Scan for the cell matching the given text and deliver its [X, Y] coordinate at center. 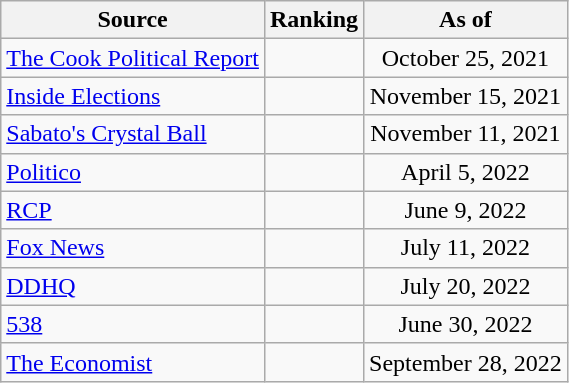
June 9, 2022 [466, 210]
July 11, 2022 [466, 248]
The Cook Political Report [133, 58]
October 25, 2021 [466, 58]
RCP [133, 210]
November 15, 2021 [466, 96]
538 [133, 324]
April 5, 2022 [466, 172]
Source [133, 20]
November 11, 2021 [466, 134]
July 20, 2022 [466, 286]
Politico [133, 172]
DDHQ [133, 286]
June 30, 2022 [466, 324]
Ranking [314, 20]
Fox News [133, 248]
September 28, 2022 [466, 362]
Inside Elections [133, 96]
Sabato's Crystal Ball [133, 134]
As of [466, 20]
The Economist [133, 362]
